Detect which cell encompasses the target text, then output its (x, y) center coordinate. 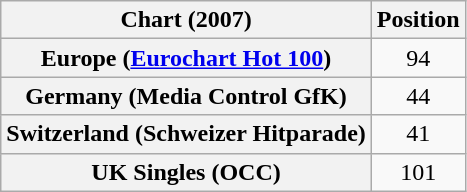
94 (418, 58)
41 (418, 134)
Position (418, 20)
Switzerland (Schweizer Hitparade) (186, 134)
Chart (2007) (186, 20)
Europe (Eurochart Hot 100) (186, 58)
Germany (Media Control GfK) (186, 96)
UK Singles (OCC) (186, 172)
101 (418, 172)
44 (418, 96)
